Detect which cell encompasses the target text, then output its (x, y) center coordinate. 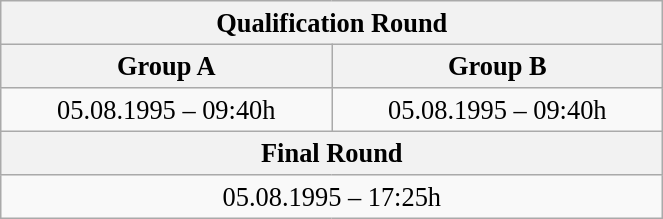
Final Round (332, 153)
05.08.1995 – 17:25h (332, 197)
Group A (166, 66)
Qualification Round (332, 22)
Group B (498, 66)
